Determine the (x, y) coordinate at the center of the cell enclosing the given text.  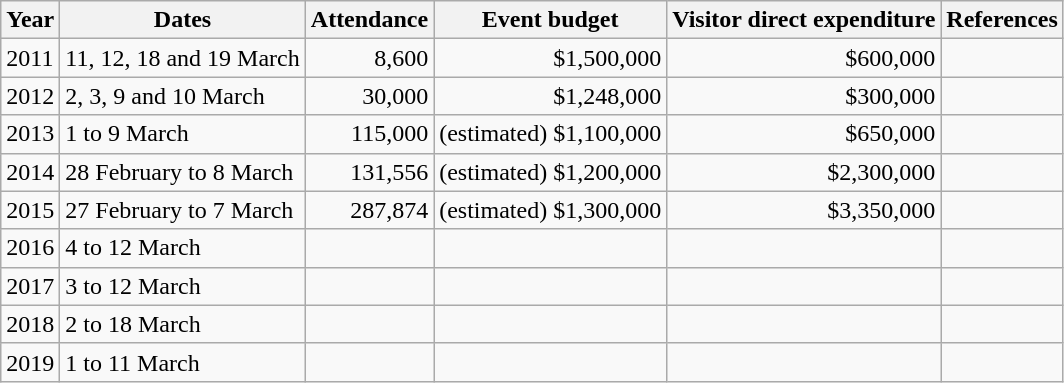
2016 (30, 248)
References (1002, 20)
$1,248,000 (550, 96)
(estimated) $1,200,000 (550, 172)
2019 (30, 362)
1 to 9 March (182, 134)
Visitor direct expenditure (804, 20)
$650,000 (804, 134)
$3,350,000 (804, 210)
3 to 12 March (182, 286)
$600,000 (804, 58)
2012 (30, 96)
2018 (30, 324)
2015 (30, 210)
Attendance (369, 20)
2017 (30, 286)
11, 12, 18 and 19 March (182, 58)
Year (30, 20)
2013 (30, 134)
(estimated) $1,100,000 (550, 134)
28 February to 8 March (182, 172)
2 to 18 March (182, 324)
8,600 (369, 58)
Event budget (550, 20)
2, 3, 9 and 10 March (182, 96)
$1,500,000 (550, 58)
2011 (30, 58)
30,000 (369, 96)
$300,000 (804, 96)
27 February to 7 March (182, 210)
Dates (182, 20)
287,874 (369, 210)
115,000 (369, 134)
4 to 12 March (182, 248)
$2,300,000 (804, 172)
1 to 11 March (182, 362)
131,556 (369, 172)
(estimated) $1,300,000 (550, 210)
2014 (30, 172)
